Locate the cell with the specified text and output its (x, y) center coordinate. 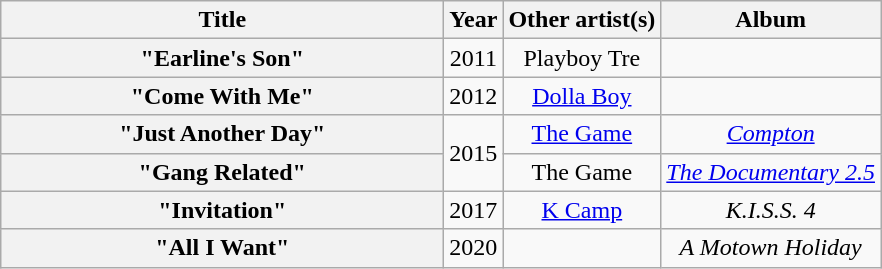
"Invitation" (222, 210)
K.I.S.S. 4 (771, 210)
"Earline's Son" (222, 58)
Compton (771, 134)
Dolla Boy (582, 96)
"Come With Me" (222, 96)
2012 (474, 96)
The Documentary 2.5 (771, 172)
Album (771, 20)
Year (474, 20)
2015 (474, 153)
2017 (474, 210)
2020 (474, 248)
"Just Another Day" (222, 134)
Other artist(s) (582, 20)
Title (222, 20)
K Camp (582, 210)
"All I Want" (222, 248)
2011 (474, 58)
"Gang Related" (222, 172)
Playboy Tre (582, 58)
A Motown Holiday (771, 248)
